Scan for the cell matching the given text and deliver its [x, y] coordinate at center. 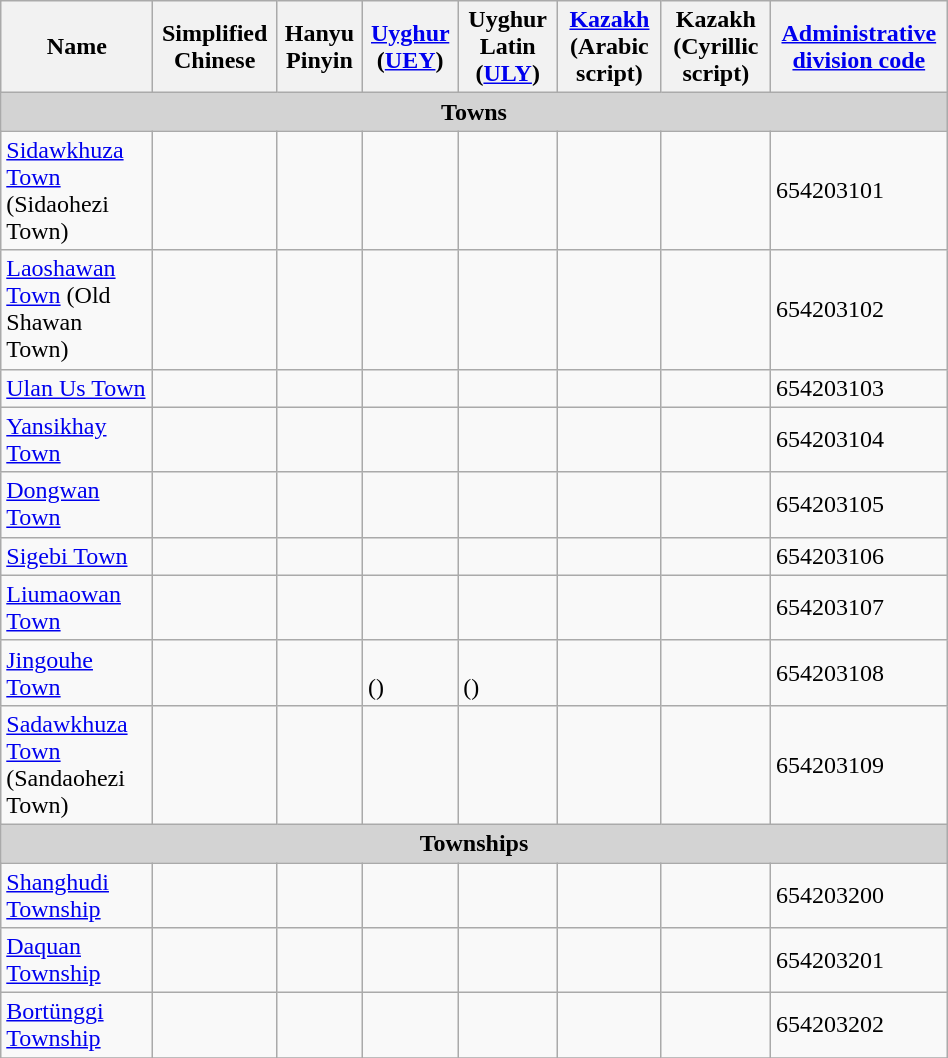
Name [77, 47]
Administrative division code [858, 47]
Daquan Township [77, 960]
Sigebi Town [77, 556]
Kazakh (Cyrillic script) [716, 47]
Bortünggi Township [77, 1026]
Yansikhay Town [77, 440]
Uyghur Latin (ULY) [508, 47]
654203108 [858, 672]
654203107 [858, 608]
Ulan Us Town [77, 388]
654203106 [858, 556]
Simplified Chinese [214, 47]
654203202 [858, 1026]
654203102 [858, 310]
Dongwan Town [77, 504]
Sidawkhuza Town(Sidaohezi Town) [77, 190]
654203201 [858, 960]
654203103 [858, 388]
654203101 [858, 190]
654203104 [858, 440]
654203105 [858, 504]
Hanyu Pinyin [319, 47]
Kazakh (Arabic script) [610, 47]
654203200 [858, 894]
654203109 [858, 764]
Townships [474, 843]
Uyghur (UEY) [410, 47]
Shanghudi Township [77, 894]
Jingouhe Town [77, 672]
Sadawkhuza Town(Sandaohezi Town) [77, 764]
Laoshawan Town (Old Shawan Town) [77, 310]
Liumaowan Town [77, 608]
Towns [474, 112]
